Determine the (x, y) coordinate at the center of the cell enclosing the given text.  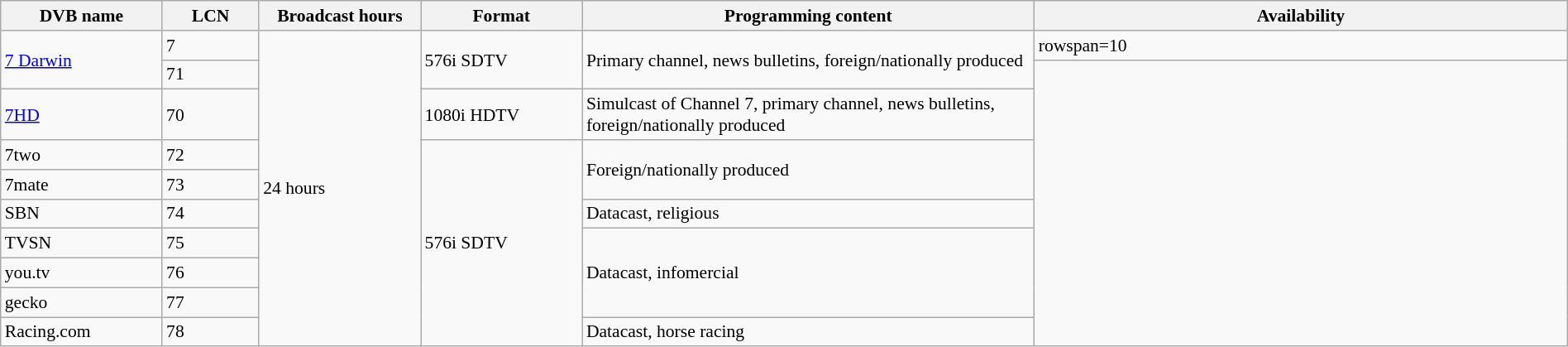
LCN (210, 16)
Broadcast hours (339, 16)
DVB name (81, 16)
7mate (81, 185)
Simulcast of Channel 7, primary channel, news bulletins, foreign/nationally produced (809, 114)
7 (210, 46)
7 Darwin (81, 60)
Datacast, horse racing (809, 332)
gecko (81, 302)
70 (210, 114)
77 (210, 302)
Primary channel, news bulletins, foreign/nationally produced (809, 60)
72 (210, 155)
Format (501, 16)
24 hours (339, 189)
78 (210, 332)
75 (210, 243)
SBN (81, 214)
73 (210, 185)
Availability (1302, 16)
1080i HDTV (501, 114)
76 (210, 273)
Foreign/nationally produced (809, 169)
7HD (81, 114)
rowspan=10 (1302, 46)
74 (210, 214)
TVSN (81, 243)
you.tv (81, 273)
71 (210, 75)
7two (81, 155)
Racing.com (81, 332)
Programming content (809, 16)
Datacast, religious (809, 214)
Datacast, infomercial (809, 273)
